Extract the [X, Y] coordinate from the center of the cell holding the provided text.  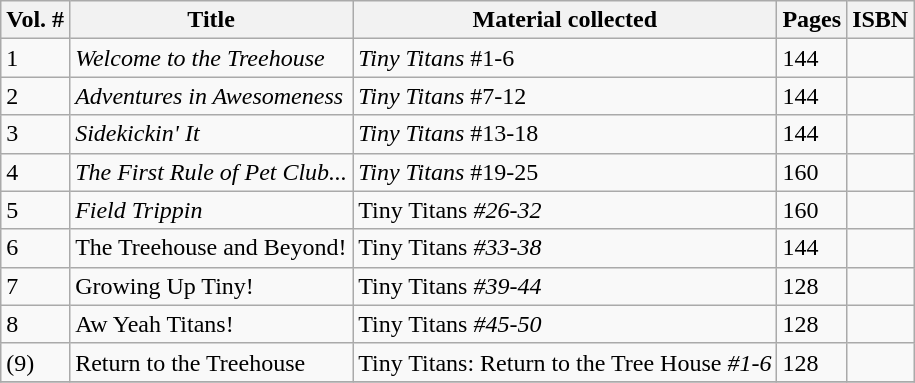
Tiny Titans #19-25 [565, 172]
Pages [812, 20]
1 [36, 58]
Tiny Titans #33-38 [565, 248]
Material collected [565, 20]
ISBN [880, 20]
Tiny Titans #26-32 [565, 210]
The First Rule of Pet Club... [212, 172]
Tiny Titans #39-44 [565, 286]
The Treehouse and Beyond! [212, 248]
Return to the Treehouse [212, 362]
7 [36, 286]
6 [36, 248]
Welcome to the Treehouse [212, 58]
Aw Yeah Titans! [212, 324]
Field Trippin [212, 210]
Adventures in Awesomeness [212, 96]
Tiny Titans #13-18 [565, 134]
Sidekickin' It [212, 134]
Title [212, 20]
4 [36, 172]
Vol. # [36, 20]
2 [36, 96]
3 [36, 134]
8 [36, 324]
Tiny Titans #45-50 [565, 324]
5 [36, 210]
Tiny Titans #7-12 [565, 96]
Tiny Titans #1-6 [565, 58]
(9) [36, 362]
Growing Up Tiny! [212, 286]
Tiny Titans: Return to the Tree House #1-6 [565, 362]
